Find where the given text appears and provide that cell's center as (x, y) coordinate. 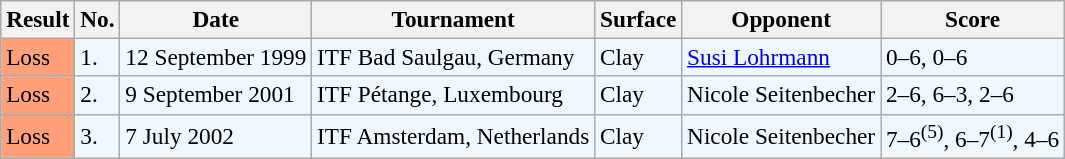
Susi Lohrmann (782, 57)
ITF Pétange, Luxembourg (454, 95)
Score (973, 19)
Tournament (454, 19)
0–6, 0–6 (973, 57)
7–6(5), 6–7(1), 4–6 (973, 136)
Surface (638, 19)
12 September 1999 (216, 57)
Result (38, 19)
ITF Bad Saulgau, Germany (454, 57)
1. (98, 57)
Opponent (782, 19)
Date (216, 19)
2–6, 6–3, 2–6 (973, 95)
2. (98, 95)
No. (98, 19)
ITF Amsterdam, Netherlands (454, 136)
9 September 2001 (216, 95)
7 July 2002 (216, 136)
3. (98, 136)
